Return the [X, Y] coordinate for the center point of the cell that contains the specified text.  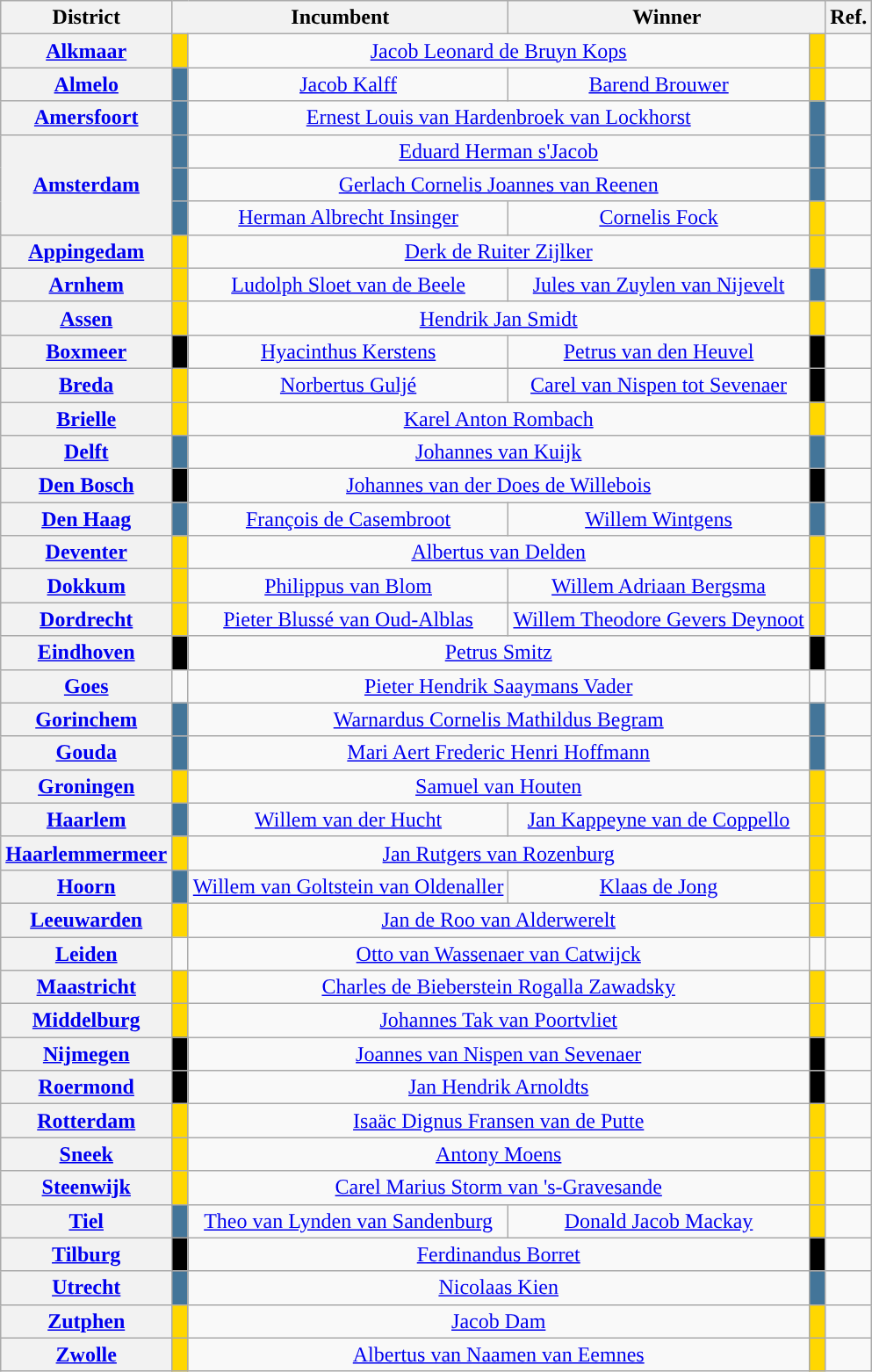
Jacob Dam [499, 1321]
District [86, 18]
Jan Rutgers van Rozenburg [499, 853]
Jan Kappeyne van de Coppello [659, 820]
Johannes van Kuijk [499, 452]
Jacob Leonard de Bruyn Kops [499, 51]
Haarlem [86, 820]
Mari Aert Frederic Henri Hoffmann [499, 753]
Klaas de Jong [659, 886]
Ernest Louis van Hardenbroek van Lockhorst [499, 118]
Jan Hendrik Arnoldts [499, 1087]
Karel Anton Rombach [499, 419]
Albertus van Naamen van Eemnes [499, 1354]
Den Bosch [86, 486]
Willem van Goltstein van Oldenaller [348, 886]
Donald Jacob Mackay [659, 1221]
Warnardus Cornelis Mathildus Begram [499, 719]
François de Casembroot [348, 519]
Philippus van Blom [348, 586]
Tilburg [86, 1254]
Alkmaar [86, 51]
Albertus van Delden [499, 552]
Amersfoort [86, 118]
Willem Theodore Gevers Deynoot [659, 619]
Cornelis Fock [659, 218]
Pieter Blussé van Oud-Alblas [348, 619]
Maastricht [86, 987]
Dokkum [86, 586]
Jan de Roo van Alderwerelt [499, 920]
Ref. [848, 18]
Pieter Hendrik Saaymans Vader [499, 686]
Gerlach Cornelis Joannes van Reenen [499, 184]
Samuel van Houten [499, 786]
Carel van Nispen tot Sevenaer [659, 385]
Hendrik Jan Smidt [499, 318]
Winner [667, 18]
Carel Marius Storm van 's-Gravesande [499, 1188]
Breda [86, 385]
Willem Wintgens [659, 519]
Nijmegen [86, 1054]
Zwolle [86, 1354]
Delft [86, 452]
Hoorn [86, 886]
Hyacinthus Kerstens [348, 351]
Charles de Bieberstein Rogalla Zawadsky [499, 987]
Middelburg [86, 1021]
Incumbent [341, 18]
Petrus Smitz [499, 653]
Eduard Herman s'Jacob [499, 151]
Boxmeer [86, 351]
Leiden [86, 953]
Ludolph Sloet van de Beele [348, 285]
Johannes van der Does de Willebois [499, 486]
Amsterdam [86, 184]
Deventer [86, 552]
Rotterdam [86, 1121]
Leeuwarden [86, 920]
Tiel [86, 1221]
Gorinchem [86, 719]
Norbertus Guljé [348, 385]
Herman Albrecht Insinger [348, 218]
Almelo [86, 84]
Brielle [86, 419]
Petrus van den Heuvel [659, 351]
Johannes Tak van Poortvliet [499, 1021]
Derk de Ruiter Zijlker [499, 251]
Jacob Kalff [348, 84]
Arnhem [86, 285]
Theo van Lynden van Sandenburg [348, 1221]
Joannes van Nispen van Sevenaer [499, 1054]
Otto van Wassenaer van Catwijck [499, 953]
Goes [86, 686]
Jules van Zuylen van Nijevelt [659, 285]
Gouda [86, 753]
Barend Brouwer [659, 84]
Haarlemmermeer [86, 853]
Dordrecht [86, 619]
Nicolaas Kien [499, 1288]
Steenwijk [86, 1188]
Ferdinandus Borret [499, 1254]
Utrecht [86, 1288]
Zutphen [86, 1321]
Den Haag [86, 519]
Eindhoven [86, 653]
Isaäc Dignus Fransen van de Putte [499, 1121]
Willem van der Hucht [348, 820]
Assen [86, 318]
Antony Moens [499, 1154]
Groningen [86, 786]
Sneek [86, 1154]
Roermond [86, 1087]
Willem Adriaan Bergsma [659, 586]
Appingedam [86, 251]
